Capture the cell that displays the provided text and extract its (x, y) central coordinate. 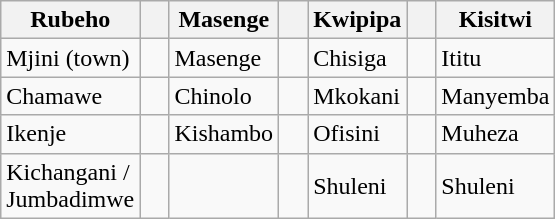
Chinolo (224, 96)
Ititu (496, 58)
Kichangani /Jumbadimwe (70, 186)
Manyemba (496, 96)
Mjini (town) (70, 58)
Ofisini (358, 134)
Mkokani (358, 96)
Rubeho (70, 20)
Kishambo (224, 134)
Muheza (496, 134)
Kisitwi (496, 20)
Chisiga (358, 58)
Kwipipa (358, 20)
Ikenje (70, 134)
Chamawe (70, 96)
